From the cell containing the given text, extract its center point as (x, y) coordinate. 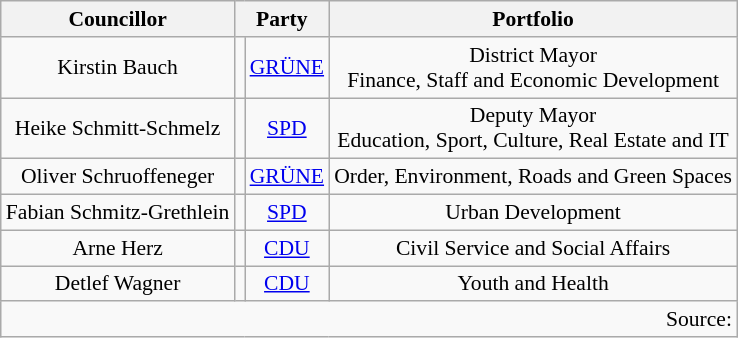
Civil Service and Social Affairs (533, 248)
District MayorFinance, Staff and Economic Development (533, 68)
Fabian Schmitz-Grethlein (118, 213)
Order, Environment, Roads and Green Spaces (533, 177)
Urban Development (533, 213)
Party (282, 19)
Arne Herz (118, 248)
Portfolio (533, 19)
Oliver Schruoffeneger (118, 177)
Deputy MayorEducation, Sport, Culture, Real Estate and IT (533, 128)
Youth and Health (533, 284)
Detlef Wagner (118, 284)
Councillor (118, 19)
Source: (369, 320)
Heike Schmitt-Schmelz (118, 128)
Kirstin Bauch (118, 68)
